Detect which cell encompasses the target text, then output its (x, y) center coordinate. 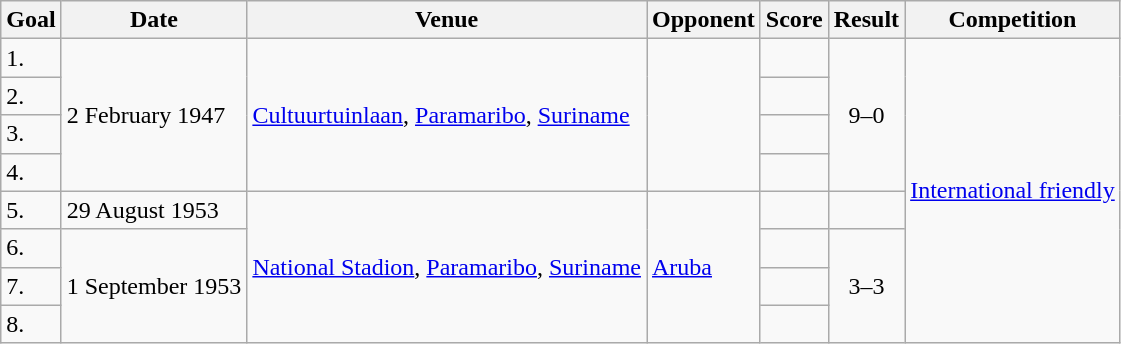
8. (31, 324)
Competition (1013, 20)
Score (794, 20)
2. (31, 96)
Result (866, 20)
1. (31, 58)
Venue (447, 20)
1 September 1953 (154, 286)
International friendly (1013, 191)
29 August 1953 (154, 210)
Cultuurtuinlaan, Paramaribo, Suriname (447, 115)
Opponent (703, 20)
3–3 (866, 286)
4. (31, 172)
3. (31, 134)
2 February 1947 (154, 115)
7. (31, 286)
National Stadion, Paramaribo, Suriname (447, 267)
Date (154, 20)
5. (31, 210)
Aruba (703, 267)
Goal (31, 20)
6. (31, 248)
9–0 (866, 115)
